Search for the cell housing the specified text and yield its (X, Y) center coordinate. 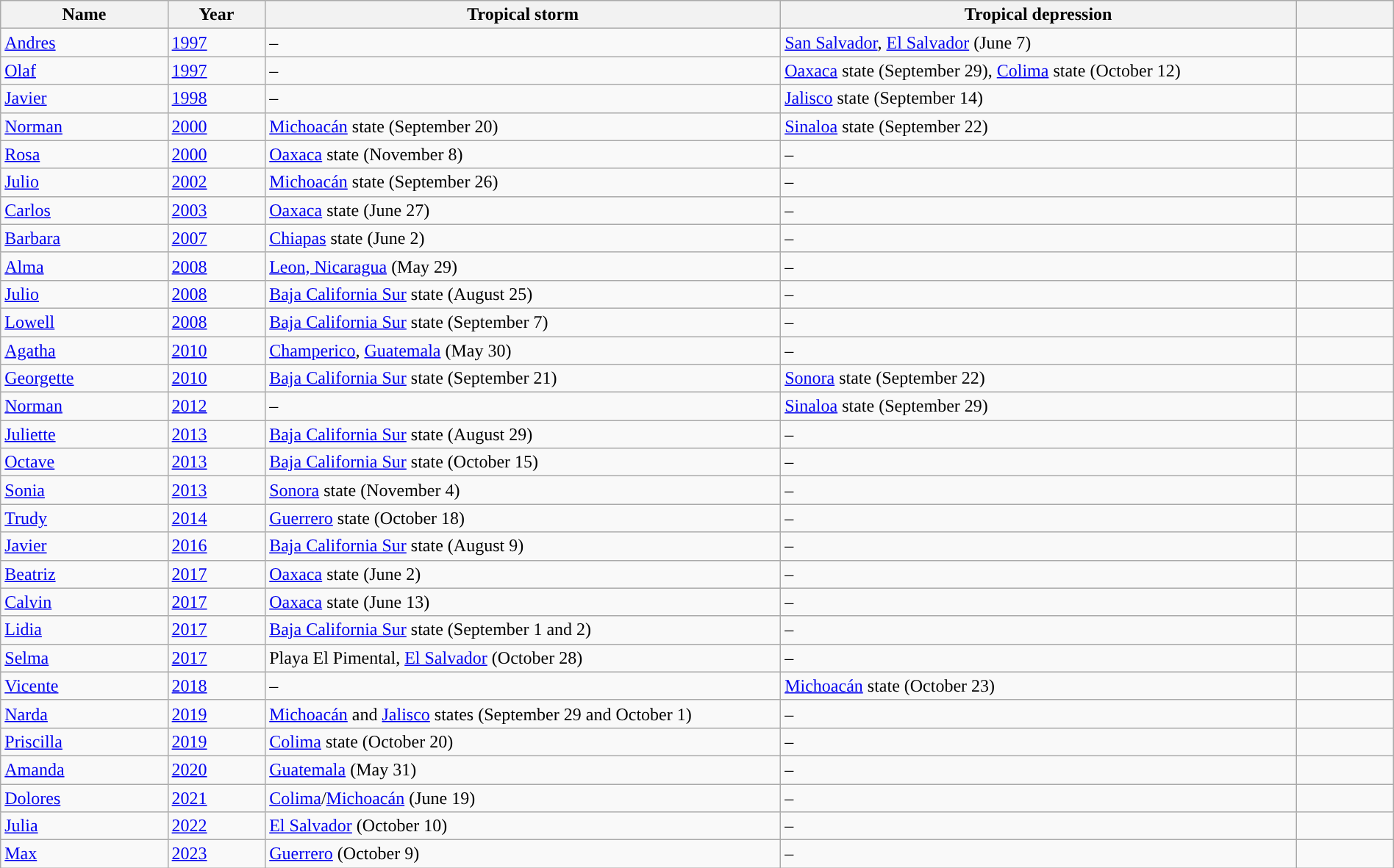
Julia (84, 826)
Guerrero (October 9) (523, 854)
Baja California Sur state (October 15) (523, 462)
Chiapas state (June 2) (523, 238)
Baja California Sur state (September 7) (523, 322)
Oaxaca state (September 29), Colima state (October 12) (1038, 71)
Champerico, Guatemala (May 30) (523, 351)
Alma (84, 266)
Beatriz (84, 574)
Baja California Sur state (August 29) (523, 434)
2007 (216, 238)
Baja California Sur state (August 25) (523, 294)
Oaxaca state (June 13) (523, 602)
Oaxaca state (June 2) (523, 574)
Sonora state (November 4) (523, 490)
Vicente (84, 686)
Priscilla (84, 742)
Michoacán state (September 20) (523, 126)
Lidia (84, 630)
Barbara (84, 238)
El Salvador (October 10) (523, 826)
Sinaloa state (September 22) (1038, 126)
Selma (84, 658)
2021 (216, 797)
Colima/Michoacán (June 19) (523, 797)
Lowell (84, 322)
Guatemala (May 31) (523, 770)
Georgette (84, 379)
1998 (216, 98)
Andres (84, 43)
Sonora state (September 22) (1038, 379)
Amanda (84, 770)
Rosa (84, 154)
Octave (84, 462)
2022 (216, 826)
Max (84, 854)
Dolores (84, 797)
Agatha (84, 351)
Michoacán state (October 23) (1038, 686)
Oaxaca state (June 27) (523, 210)
Narda (84, 714)
Baja California Sur state (September 1 and 2) (523, 630)
Playa El Pimental, El Salvador (October 28) (523, 658)
Sonia (84, 490)
2020 (216, 770)
2002 (216, 182)
Michoacán and Jalisco states (September 29 and October 1) (523, 714)
Leon, Nicaragua (May 29) (523, 266)
Oaxaca state (November 8) (523, 154)
2016 (216, 546)
Baja California Sur state (September 21) (523, 379)
2012 (216, 406)
Tropical depression (1038, 15)
2014 (216, 518)
Colima state (October 20) (523, 742)
Tropical storm (523, 15)
2018 (216, 686)
Trudy (84, 518)
Baja California Sur state (August 9) (523, 546)
Jalisco state (September 14) (1038, 98)
Michoacán state (September 26) (523, 182)
Carlos (84, 210)
San Salvador, El Salvador (June 7) (1038, 43)
Sinaloa state (September 29) (1038, 406)
Guerrero state (October 18) (523, 518)
Olaf (84, 71)
Calvin (84, 602)
Year (216, 15)
2023 (216, 854)
Juliette (84, 434)
Name (84, 15)
2003 (216, 210)
